Return the [x, y] coordinate for the center point of the cell that contains the specified text.  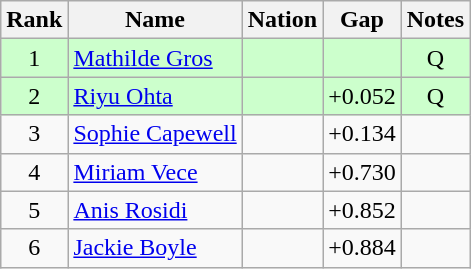
+0.134 [362, 134]
Anis Rosidi [155, 210]
3 [34, 134]
+0.730 [362, 172]
1 [34, 58]
+0.852 [362, 210]
+0.052 [362, 96]
5 [34, 210]
Riyu Ohta [155, 96]
Name [155, 20]
Sophie Capewell [155, 134]
4 [34, 172]
+0.884 [362, 248]
6 [34, 248]
2 [34, 96]
Nation [282, 20]
Miriam Vece [155, 172]
Gap [362, 20]
Jackie Boyle [155, 248]
Mathilde Gros [155, 58]
Notes [435, 20]
Rank [34, 20]
